Locate the cell with the specified text and output its (X, Y) center coordinate. 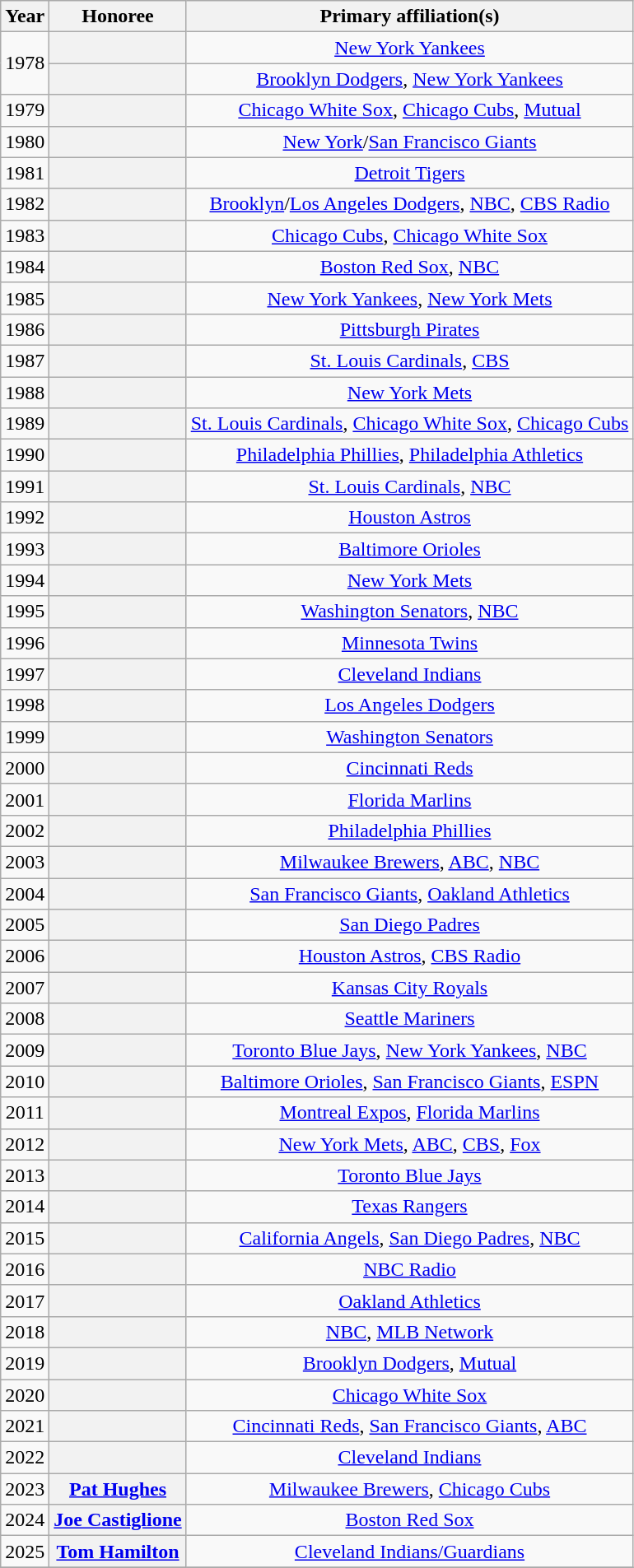
Cincinnati Reds, San Francisco Giants, ABC (410, 1426)
Chicago Cubs, Chicago White Sox (410, 235)
1990 (25, 455)
1996 (25, 643)
Cincinnati Reds (410, 768)
Primary affiliation(s) (410, 16)
1988 (25, 393)
Toronto Blue Jays (410, 1175)
St. Louis Cardinals, NBC (410, 486)
Montreal Expos, Florida Marlins (410, 1113)
1979 (25, 110)
New York/San Francisco Giants (410, 142)
2025 (25, 1552)
Houston Astros (410, 518)
California Angels, San Diego Padres, NBC (410, 1238)
1980 (25, 142)
Chicago White Sox, Chicago Cubs, Mutual (410, 110)
Minnesota Twins (410, 643)
New York Yankees, New York Mets (410, 298)
St. Louis Cardinals, Chicago White Sox, Chicago Cubs (410, 424)
2016 (25, 1269)
1985 (25, 298)
2017 (25, 1300)
Brooklyn Dodgers, New York Yankees (410, 79)
2021 (25, 1426)
Florida Marlins (410, 799)
St. Louis Cardinals, CBS (410, 361)
Baltimore Orioles (410, 549)
Texas Rangers (410, 1207)
1983 (25, 235)
1986 (25, 329)
Milwaukee Brewers, Chicago Cubs (410, 1489)
1994 (25, 580)
2013 (25, 1175)
2006 (25, 956)
Seattle Mariners (410, 1019)
Philadelphia Phillies (410, 831)
1992 (25, 518)
2022 (25, 1458)
Pat Hughes (118, 1489)
Oakland Athletics (410, 1300)
San Diego Padres (410, 925)
Toronto Blue Jays, New York Yankees, NBC (410, 1050)
2005 (25, 925)
NBC, MLB Network (410, 1332)
Los Angeles Dodgers (410, 705)
Year (25, 16)
2018 (25, 1332)
2009 (25, 1050)
1984 (25, 267)
2011 (25, 1113)
Houston Astros, CBS Radio (410, 956)
Washington Senators, NBC (410, 612)
2015 (25, 1238)
Boston Red Sox, NBC (410, 267)
2014 (25, 1207)
NBC Radio (410, 1269)
Detroit Tigers (410, 173)
2020 (25, 1395)
Pittsburgh Pirates (410, 329)
New York Mets, ABC, CBS, Fox (410, 1144)
2001 (25, 799)
1999 (25, 737)
Kansas City Royals (410, 988)
Washington Senators (410, 737)
Milwaukee Brewers, ABC, NBC (410, 862)
1987 (25, 361)
Brooklyn/Los Angeles Dodgers, NBC, CBS Radio (410, 204)
1997 (25, 674)
New York Yankees (410, 48)
1998 (25, 705)
2002 (25, 831)
1995 (25, 612)
1981 (25, 173)
2007 (25, 988)
Cleveland Indians/Guardians (410, 1552)
Brooklyn Dodgers, Mutual (410, 1363)
Tom Hamilton (118, 1552)
Honoree (118, 16)
Chicago White Sox (410, 1395)
San Francisco Giants, Oakland Athletics (410, 893)
Baltimore Orioles, San Francisco Giants, ESPN (410, 1082)
1991 (25, 486)
2010 (25, 1082)
2012 (25, 1144)
1989 (25, 424)
2023 (25, 1489)
2000 (25, 768)
Philadelphia Phillies, Philadelphia Athletics (410, 455)
2004 (25, 893)
1993 (25, 549)
2024 (25, 1520)
2008 (25, 1019)
2003 (25, 862)
2019 (25, 1363)
1982 (25, 204)
1978 (25, 63)
Joe Castiglione (118, 1520)
Boston Red Sox (410, 1520)
